Locate the cell with the specified text and output its (X, Y) center coordinate. 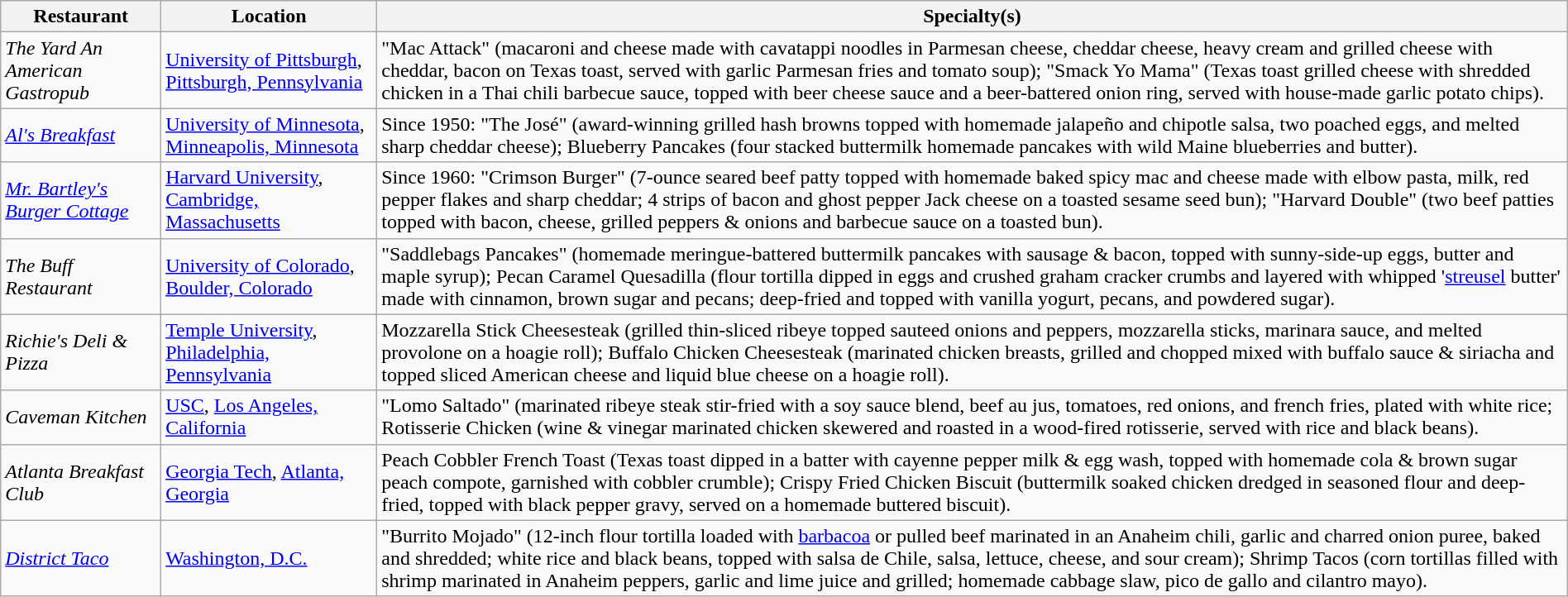
Atlanta Breakfast Club (81, 482)
Richie's Deli & Pizza (81, 352)
Location (270, 17)
Mr. Bartley's Burger Cottage (81, 200)
Harvard University, Cambridge, Massachusetts (270, 200)
Restaurant (81, 17)
USC, Los Angeles, California (270, 417)
Specialty(s) (973, 17)
Al's Breakfast (81, 136)
Georgia Tech, Atlanta, Georgia (270, 482)
Caveman Kitchen (81, 417)
The Buff Restaurant (81, 276)
The Yard An American Gastropub (81, 70)
District Taco (81, 558)
Washington, D.C. (270, 558)
University of Minnesota, Minneapolis, Minnesota (270, 136)
Temple University, Philadelphia, Pennsylvania (270, 352)
University of Pittsburgh, Pittsburgh, Pennsylvania (270, 70)
University of Colorado, Boulder, Colorado (270, 276)
